Output the (X, Y) coordinate of the center of the cell containing the given text.  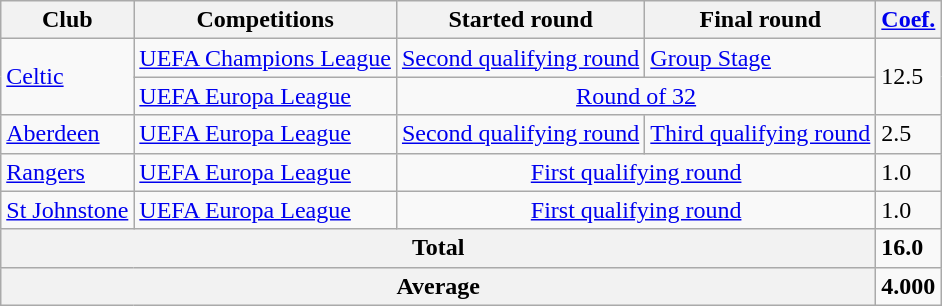
Round of 32 (636, 96)
2.5 (908, 134)
Celtic (68, 77)
UEFA Champions League (266, 58)
Rangers (68, 172)
Club (68, 20)
4.000 (908, 286)
Started round (520, 20)
Final round (760, 20)
Competitions (266, 20)
Group Stage (760, 58)
12.5 (908, 77)
16.0 (908, 248)
Aberdeen (68, 134)
St Johnstone (68, 210)
Coef. (908, 20)
Average (438, 286)
Third qualifying round (760, 134)
Total (438, 248)
